Capture the cell that displays the provided text and extract its [X, Y] central coordinate. 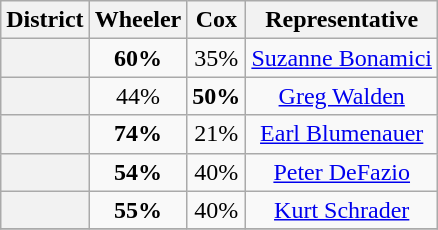
Peter DeFazio [342, 172]
55% [138, 210]
Representative [342, 20]
Cox [216, 20]
21% [216, 134]
74% [138, 134]
Wheeler [138, 20]
Greg Walden [342, 96]
Kurt Schrader [342, 210]
60% [138, 58]
District [45, 20]
44% [138, 96]
Suzanne Bonamici [342, 58]
54% [138, 172]
50% [216, 96]
35% [216, 58]
Earl Blumenauer [342, 134]
